Return the [x, y] coordinate for the center point of the cell that contains the specified text.  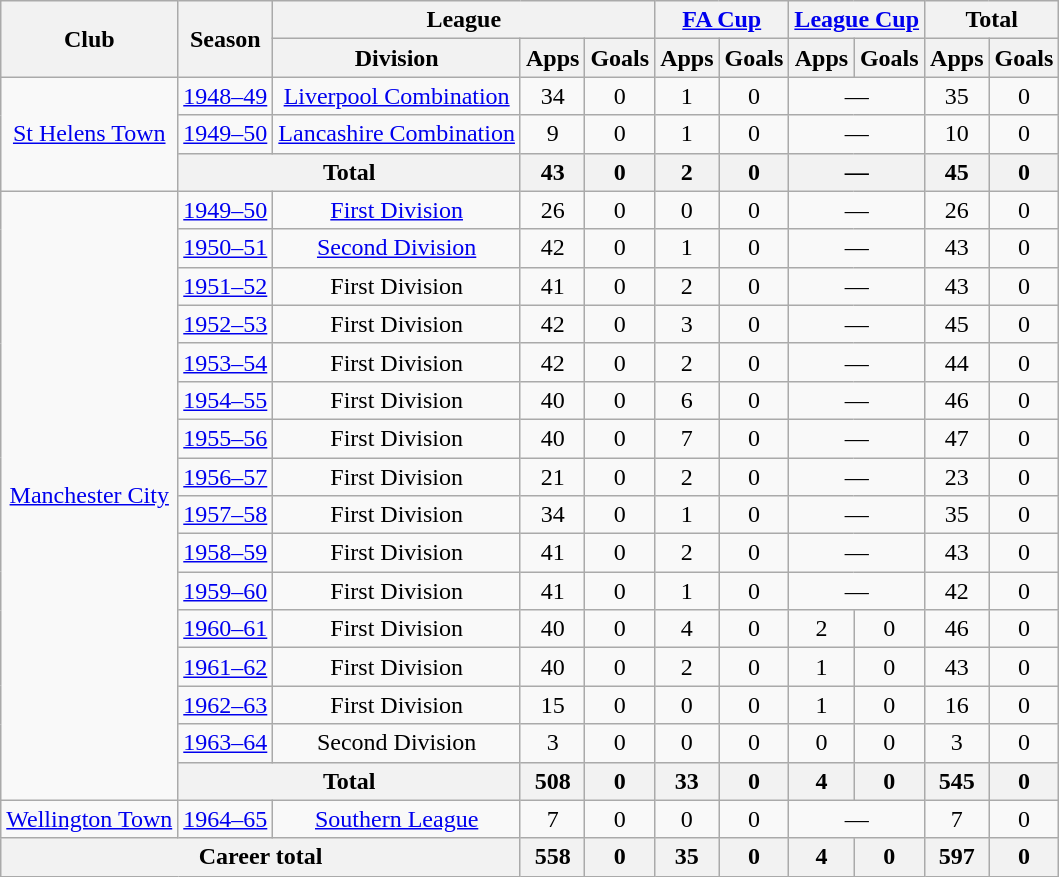
1958–59 [226, 553]
21 [552, 477]
1956–57 [226, 477]
1953–54 [226, 362]
10 [957, 134]
1961–62 [226, 667]
1964–65 [226, 819]
1952–53 [226, 324]
15 [552, 705]
Southern League [397, 819]
1960–61 [226, 629]
33 [687, 781]
1959–60 [226, 591]
545 [957, 781]
1948–49 [226, 96]
St Helens Town [90, 134]
1950–51 [226, 248]
FA Cup [722, 20]
6 [687, 400]
Lancashire Combination [397, 134]
508 [552, 781]
League [464, 20]
1951–52 [226, 286]
558 [552, 857]
Division [397, 58]
47 [957, 438]
597 [957, 857]
9 [552, 134]
23 [957, 477]
1963–64 [226, 743]
1954–55 [226, 400]
Wellington Town [90, 819]
Season [226, 39]
Manchester City [90, 496]
1957–58 [226, 515]
League Cup [857, 20]
1955–56 [226, 438]
Liverpool Combination [397, 96]
16 [957, 705]
Club [90, 39]
1962–63 [226, 705]
44 [957, 362]
Career total [261, 857]
